Search for the cell housing the specified text and yield its [X, Y] center coordinate. 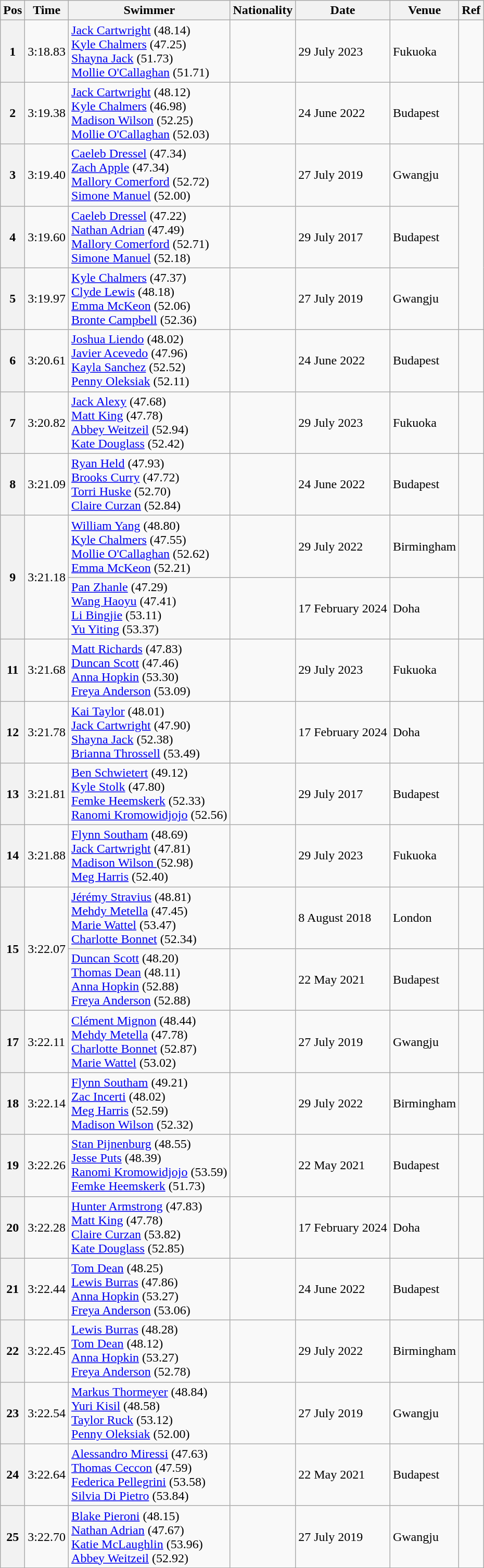
3:22.45 [47, 1351]
Pan Zhanle (47.29)Wang Haoyu (47.41)Li Bingjie (53.11)Yu Yiting (53.37) [149, 608]
7 [12, 422]
Venue [424, 10]
Hunter Armstrong (47.83)Matt King (47.78)Claire Curzan (53.82)Kate Douglass (52.85) [149, 1227]
Jack Cartwright (48.14)Kyle Chalmers (47.25)Shayna Jack (51.73)Mollie O'Callaghan (51.71) [149, 51]
London [424, 918]
3 [12, 175]
3:22.26 [47, 1166]
Stan Pijnenburg (48.55)Jesse Puts (48.39)Ranomi Kromowidjojo (53.59)Femke Heemskerk (51.73) [149, 1166]
Ref [472, 10]
Kyle Chalmers (47.37)Clyde Lewis (48.18)Emma McKeon (52.06)Bronte Campbell (52.36) [149, 298]
14 [12, 856]
17 [12, 1042]
8 August 2018 [343, 918]
Duncan Scott (48.20)Thomas Dean (48.11)Anna Hopkin (52.88)Freya Anderson (52.88) [149, 979]
24 [12, 1474]
Tom Dean (48.25)Lewis Burras (47.86)Anna Hopkin (53.27)Freya Anderson (53.06) [149, 1289]
3:18.83 [47, 51]
Jack Alexy (47.68)Matt King (47.78)Abbey Weitzeil (52.94)Kate Douglass (52.42) [149, 422]
3:22.54 [47, 1413]
4 [12, 237]
3:19.38 [47, 113]
8 [12, 485]
Kai Taylor (48.01)Jack Cartwright (47.90)Shayna Jack (52.38)Brianna Throssell (53.49) [149, 732]
3:19.97 [47, 298]
3:22.70 [47, 1537]
Caeleb Dressel (47.22)Nathan Adrian (47.49)Mallory Comerford (52.71)Simone Manuel (52.18) [149, 237]
Ryan Held (47.93)Brooks Curry (47.72)Torri Huske (52.70)Claire Curzan (52.84) [149, 485]
Lewis Burras (48.28)Tom Dean (48.12)Anna Hopkin (53.27)Freya Anderson (52.78) [149, 1351]
3:22.14 [47, 1103]
Flynn Southam (49.21)Zac Incerti (48.02)Meg Harris (52.59)Madison Wilson (52.32) [149, 1103]
23 [12, 1413]
Markus Thormeyer (48.84)Yuri Kisil (48.58)Taylor Ruck (53.12)Penny Oleksiak (52.00) [149, 1413]
Clément Mignon (48.44)Mehdy Metella (47.78)Charlotte Bonnet (52.87)Marie Wattel (53.02) [149, 1042]
Time [47, 10]
3:22.11 [47, 1042]
3:21.88 [47, 856]
Swimmer [149, 10]
Caeleb Dressel (47.34)Zach Apple (47.34)Mallory Comerford (52.72)Simone Manuel (52.00) [149, 175]
Joshua Liendo (48.02)Javier Acevedo (47.96)Kayla Sanchez (52.52)Penny Oleksiak (52.11) [149, 361]
Ben Schwietert (49.12)Kyle Stolk (47.80)Femke Heemskerk (52.33)Ranomi Kromowidjojo (52.56) [149, 794]
Nationality [263, 10]
1 [12, 51]
Pos [12, 10]
15 [12, 949]
3:22.64 [47, 1474]
3:21.18 [47, 577]
9 [12, 577]
18 [12, 1103]
3:21.78 [47, 732]
12 [12, 732]
11 [12, 670]
3:22.07 [47, 949]
3:22.44 [47, 1289]
20 [12, 1227]
3:20.82 [47, 422]
William Yang (48.80)Kyle Chalmers (47.55)Mollie O'Callaghan (52.62)Emma McKeon (52.21) [149, 546]
19 [12, 1166]
Flynn Southam (48.69)Jack Cartwright (47.81)Madison Wilson (52.98)Meg Harris (52.40) [149, 856]
5 [12, 298]
3:19.60 [47, 237]
13 [12, 794]
25 [12, 1537]
Matt Richards (47.83)Duncan Scott (47.46)Anna Hopkin (53.30)Freya Anderson (53.09) [149, 670]
3:22.28 [47, 1227]
Blake Pieroni (48.15)Nathan Adrian (47.67)Katie McLaughlin (53.96)Abbey Weitzeil (52.92) [149, 1537]
Jérémy Stravius (48.81)Mehdy Metella (47.45)Marie Wattel (53.47)Charlotte Bonnet (52.34) [149, 918]
6 [12, 361]
Jack Cartwright (48.12)Kyle Chalmers (46.98)Madison Wilson (52.25)Mollie O'Callaghan (52.03) [149, 113]
3:19.40 [47, 175]
2 [12, 113]
21 [12, 1289]
3:21.09 [47, 485]
Date [343, 10]
3:21.81 [47, 794]
3:20.61 [47, 361]
Alessandro Miressi (47.63)Thomas Ceccon (47.59)Federica Pellegrini (53.58)Silvia Di Pietro (53.84) [149, 1474]
22 [12, 1351]
3:21.68 [47, 670]
